Extract the [X, Y] coordinate from the center of the cell holding the provided text.  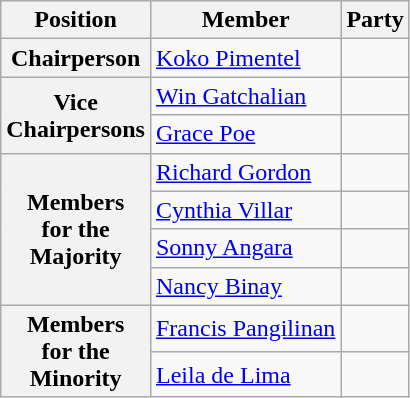
Koko Pimentel [245, 58]
Position [76, 20]
Chairperson [76, 58]
Nancy Binay [245, 286]
Richard Gordon [245, 172]
Win Gatchalian [245, 96]
Sonny Angara [245, 248]
Member [245, 20]
Membersfor theMinority [76, 351]
ViceChairpersons [76, 115]
Cynthia Villar [245, 210]
Francis Pangilinan [245, 328]
Membersfor theMajority [76, 229]
Party [375, 20]
Grace Poe [245, 134]
Leila de Lima [245, 374]
